Provide the [x, y] coordinate of the cell's center where the given text is located.  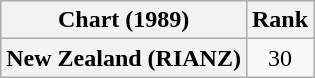
Chart (1989) [124, 20]
Rank [280, 20]
New Zealand (RIANZ) [124, 58]
30 [280, 58]
